Return (X, Y) of the center of cell containing provided text 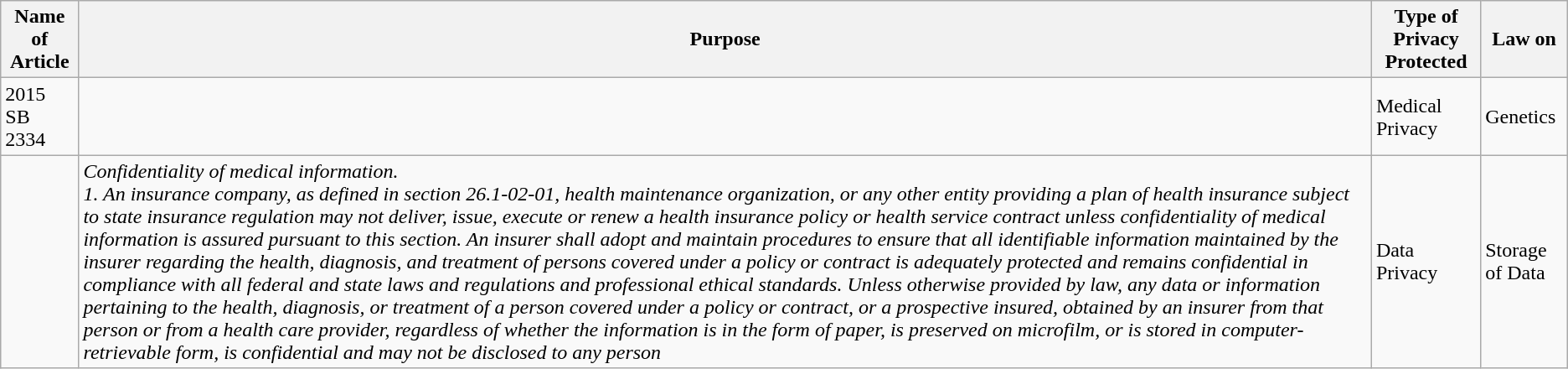
2015 SB 2334 (40, 117)
Name of Article (40, 39)
Purpose (725, 39)
Medical Privacy (1426, 117)
Genetics (1524, 117)
Type of Privacy Protected (1426, 39)
Storage of Data (1524, 262)
Law on (1524, 39)
Data Privacy (1426, 262)
